Return the [X, Y] coordinate for the center point of the cell that contains the specified text.  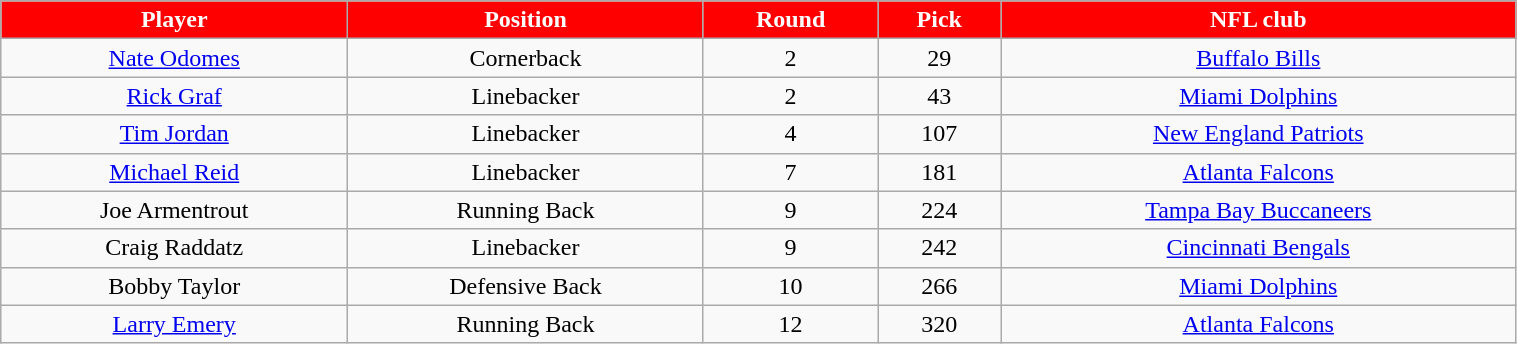
Round [790, 20]
266 [940, 286]
Larry Emery [174, 324]
107 [940, 134]
Michael Reid [174, 172]
7 [790, 172]
Joe Armentrout [174, 210]
181 [940, 172]
Cornerback [526, 58]
Player [174, 20]
12 [790, 324]
New England Patriots [1258, 134]
4 [790, 134]
320 [940, 324]
29 [940, 58]
224 [940, 210]
Rick Graf [174, 96]
Bobby Taylor [174, 286]
Craig Raddatz [174, 248]
Tampa Bay Buccaneers [1258, 210]
Position [526, 20]
Nate Odomes [174, 58]
10 [790, 286]
43 [940, 96]
Pick [940, 20]
Tim Jordan [174, 134]
Defensive Back [526, 286]
Buffalo Bills [1258, 58]
Cincinnati Bengals [1258, 248]
242 [940, 248]
NFL club [1258, 20]
